For the text-containing cell, return its midpoint in (x, y) coordinate format. 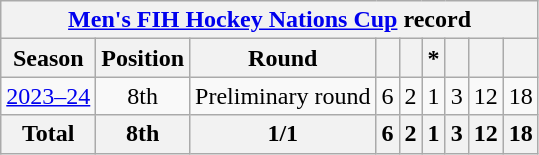
Men's FIH Hockey Nations Cup record (270, 20)
1/1 (283, 134)
Season (48, 58)
2023–24 (48, 96)
* (434, 58)
Round (283, 58)
Total (48, 134)
Position (143, 58)
Preliminary round (283, 96)
